Return the [x, y] coordinate for the center point of the cell that contains the specified text.  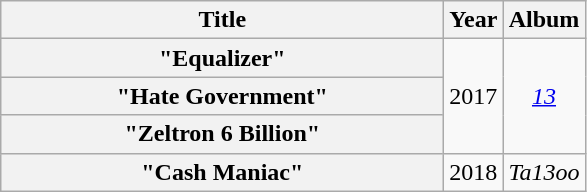
2018 [474, 172]
Year [474, 20]
"Cash Maniac" [222, 172]
Ta13oo [544, 172]
13 [544, 96]
"Hate Government" [222, 96]
Title [222, 20]
2017 [474, 96]
Album [544, 20]
"Zeltron 6 Billion" [222, 134]
"Equalizer" [222, 58]
